Return the (x, y) coordinate for the center point of the cell that contains the specified text.  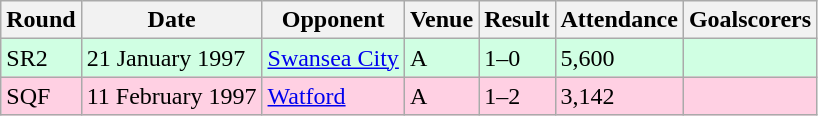
21 January 1997 (172, 58)
Round (41, 20)
11 February 1997 (172, 96)
Attendance (619, 20)
SR2 (41, 58)
1–2 (517, 96)
Date (172, 20)
Opponent (333, 20)
1–0 (517, 58)
Venue (441, 20)
3,142 (619, 96)
SQF (41, 96)
Result (517, 20)
Goalscorers (750, 20)
Watford (333, 96)
Swansea City (333, 58)
5,600 (619, 58)
